Detect which cell encompasses the target text, then output its (X, Y) center coordinate. 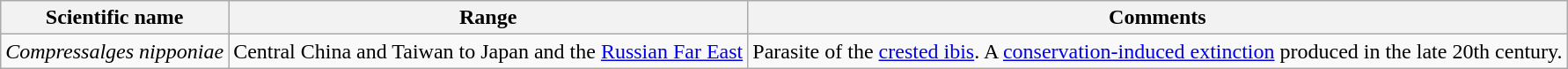
Comments (1158, 18)
Central China and Taiwan to Japan and the Russian Far East (488, 51)
Scientific name (114, 18)
Parasite of the crested ibis. A conservation-induced extinction produced in the late 20th century. (1158, 51)
Range (488, 18)
Compressalges nipponiae (114, 51)
